Locate the cell with the specified text and output its (X, Y) center coordinate. 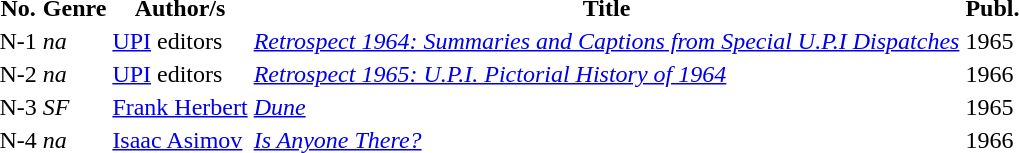
Frank Herbert (180, 107)
Dune (606, 107)
Retrospect 1964: Summaries and Captions from Special U.P.I Dispatches (606, 41)
Retrospect 1965: U.P.I. Pictorial History of 1964 (606, 74)
SF (74, 107)
